Find where the given text appears and provide that cell's center as (X, Y) coordinate. 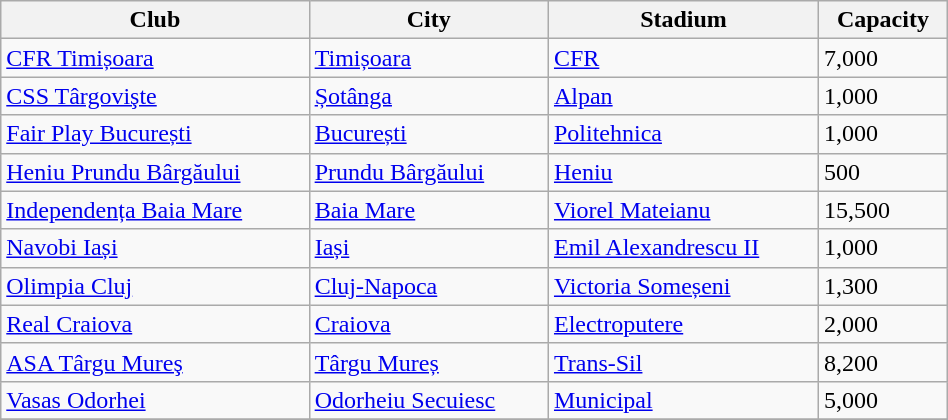
Navobi Iași (155, 248)
500 (884, 172)
Club (155, 20)
Heniu Prundu Bârgăului (155, 172)
Craiova (428, 324)
Stadium (683, 20)
București (428, 134)
15,500 (884, 210)
Viorel Mateianu (683, 210)
Real Craiova (155, 324)
8,200 (884, 362)
Victoria Someșeni (683, 286)
Independența Baia Mare (155, 210)
Timișoara (428, 58)
CFR Timișoara (155, 58)
Trans-Sil (683, 362)
Cluj-Napoca (428, 286)
CSS Târgovişte (155, 96)
Emil Alexandrescu II (683, 248)
Alpan (683, 96)
ASA Târgu Mureş (155, 362)
5,000 (884, 400)
Baia Mare (428, 210)
Municipal (683, 400)
2,000 (884, 324)
Olimpia Cluj (155, 286)
Iași (428, 248)
Prundu Bârgăului (428, 172)
CFR (683, 58)
Târgu Mureș (428, 362)
1,300 (884, 286)
Vasas Odorhei (155, 400)
Capacity (884, 20)
Odorheiu Secuiesc (428, 400)
Heniu (683, 172)
Politehnica (683, 134)
Electroputere (683, 324)
7,000 (884, 58)
Șotânga (428, 96)
City (428, 20)
Fair Play București (155, 134)
